Pinpoint the cell where the given text exists, returning its (x, y) midpoint coordinate. 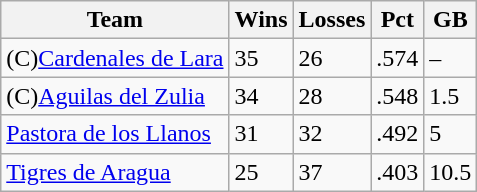
35 (261, 58)
28 (332, 96)
Pastora de los Llanos (115, 134)
5 (450, 134)
Pct (398, 20)
(C)Cardenales de Lara (115, 58)
25 (261, 172)
34 (261, 96)
10.5 (450, 172)
– (450, 58)
Losses (332, 20)
Tigres de Aragua (115, 172)
(C)Aguilas del Zulia (115, 96)
Wins (261, 20)
.492 (398, 134)
.548 (398, 96)
32 (332, 134)
.403 (398, 172)
26 (332, 58)
.574 (398, 58)
31 (261, 134)
37 (332, 172)
Team (115, 20)
1.5 (450, 96)
GB (450, 20)
